Detect which cell encompasses the target text, then output its [x, y] center coordinate. 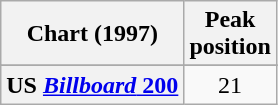
Chart (1997) [92, 34]
Peakposition [230, 34]
21 [230, 85]
US Billboard 200 [92, 85]
